Pinpoint the cell where the given text exists, returning its [X, Y] midpoint coordinate. 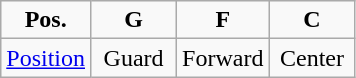
C [312, 20]
F [223, 20]
Position [46, 58]
Center [312, 58]
G [134, 20]
Guard [134, 58]
Pos. [46, 20]
Forward [223, 58]
